Determine the [X, Y] coordinate at the center of the cell enclosing the given text.  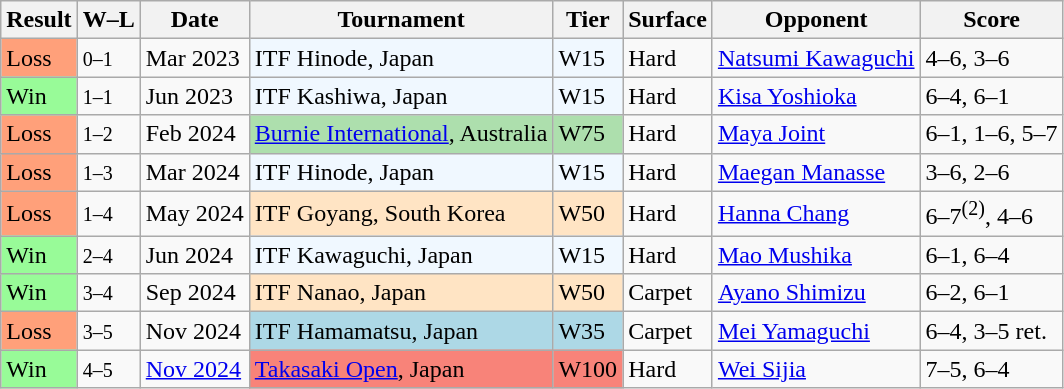
Mar 2023 [194, 58]
ITF Kawaguchi, Japan [401, 255]
Maya Joint [816, 134]
Mao Mushika [816, 255]
3–5 [108, 331]
ITF Hamamatsu, Japan [401, 331]
1–1 [108, 96]
6–4, 3–5 ret. [992, 331]
2–4 [108, 255]
Maegan Manasse [816, 172]
Surface [668, 20]
6–2, 6–1 [992, 293]
Score [992, 20]
Mei Yamaguchi [816, 331]
6–7(2), 4–6 [992, 214]
Tier [588, 20]
Kisa Yoshioka [816, 96]
1–3 [108, 172]
W75 [588, 134]
Natsumi Kawaguchi [816, 58]
3–4 [108, 293]
Mar 2024 [194, 172]
Result [39, 20]
7–5, 6–4 [992, 369]
W100 [588, 369]
Burnie International, Australia [401, 134]
Opponent [816, 20]
0–1 [108, 58]
Jun 2024 [194, 255]
Jun 2023 [194, 96]
May 2024 [194, 214]
4–5 [108, 369]
ITF Nanao, Japan [401, 293]
3–6, 2–6 [992, 172]
Takasaki Open, Japan [401, 369]
6–1, 1–6, 5–7 [992, 134]
ITF Kashiwa, Japan [401, 96]
ITF Goyang, South Korea [401, 214]
Wei Sijia [816, 369]
6–1, 6–4 [992, 255]
Tournament [401, 20]
Date [194, 20]
4–6, 3–6 [992, 58]
Feb 2024 [194, 134]
Ayano Shimizu [816, 293]
W–L [108, 20]
1–4 [108, 214]
Sep 2024 [194, 293]
1–2 [108, 134]
Hanna Chang [816, 214]
6–4, 6–1 [992, 96]
W35 [588, 331]
